Pinpoint the cell where the given text exists, returning its [x, y] midpoint coordinate. 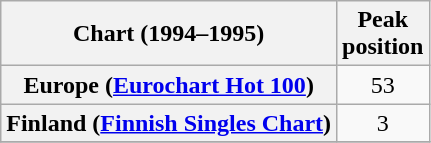
53 [383, 85]
Finland (Finnish Singles Chart) [169, 123]
Europe (Eurochart Hot 100) [169, 85]
Chart (1994–1995) [169, 34]
3 [383, 123]
Peakposition [383, 34]
